From the cell containing the given text, extract its center point as (X, Y) coordinate. 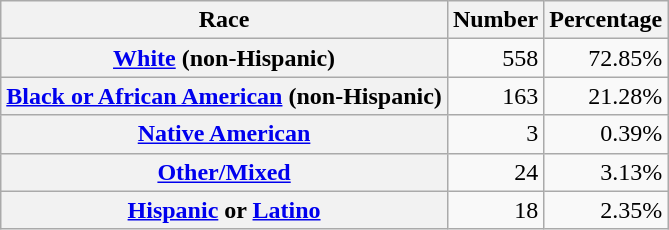
White (non-Hispanic) (224, 58)
3.13% (606, 172)
163 (495, 96)
72.85% (606, 58)
Hispanic or Latino (224, 210)
24 (495, 172)
Number (495, 20)
18 (495, 210)
Black or African American (non-Hispanic) (224, 96)
Race (224, 20)
21.28% (606, 96)
Percentage (606, 20)
0.39% (606, 134)
2.35% (606, 210)
Native American (224, 134)
3 (495, 134)
558 (495, 58)
Other/Mixed (224, 172)
